Locate the cell with the specified text and output its (x, y) center coordinate. 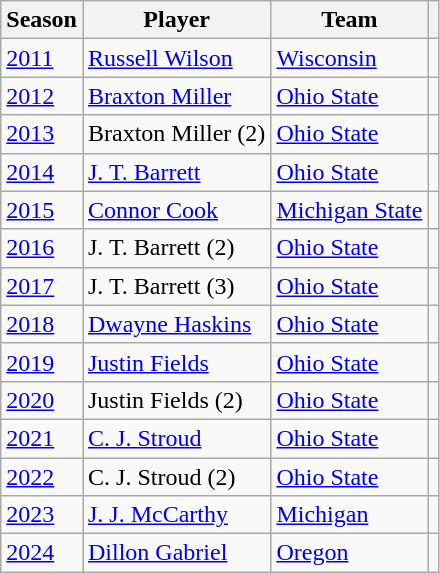
2024 (42, 553)
Player (176, 20)
2021 (42, 438)
2011 (42, 58)
Justin Fields (2) (176, 400)
J. T. Barrett (2) (176, 248)
Michigan State (350, 210)
C. J. Stroud (2) (176, 477)
Team (350, 20)
Wisconsin (350, 58)
Justin Fields (176, 362)
2013 (42, 134)
2023 (42, 515)
J. J. McCarthy (176, 515)
2017 (42, 286)
2012 (42, 96)
2019 (42, 362)
Oregon (350, 553)
Season (42, 20)
C. J. Stroud (176, 438)
J. T. Barrett (3) (176, 286)
Russell Wilson (176, 58)
2022 (42, 477)
Dillon Gabriel (176, 553)
2016 (42, 248)
Braxton Miller (2) (176, 134)
Dwayne Haskins (176, 324)
2020 (42, 400)
2014 (42, 172)
J. T. Barrett (176, 172)
2015 (42, 210)
Braxton Miller (176, 96)
Connor Cook (176, 210)
Michigan (350, 515)
2018 (42, 324)
